Capture the cell that displays the provided text and extract its (x, y) central coordinate. 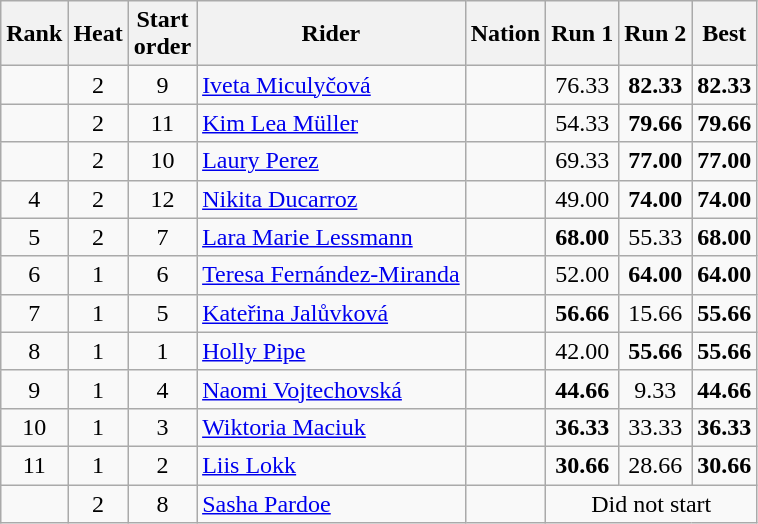
Nikita Ducarroz (332, 199)
15.66 (656, 313)
Laury Perez (332, 161)
33.33 (656, 427)
Liis Lokk (332, 465)
3 (162, 427)
Best (724, 34)
28.66 (656, 465)
54.33 (582, 123)
Naomi Vojtechovská (332, 389)
12 (162, 199)
9.33 (656, 389)
Heat (98, 34)
55.33 (656, 237)
Kim Lea Müller (332, 123)
Holly Pipe (332, 351)
Rank (34, 34)
Run 2 (656, 34)
Iveta Miculyčová (332, 85)
Sasha Pardoe (332, 503)
Nation (505, 34)
76.33 (582, 85)
Rider (332, 34)
Wiktoria Maciuk (332, 427)
49.00 (582, 199)
42.00 (582, 351)
Startorder (162, 34)
Kateřina Jalůvková (332, 313)
Lara Marie Lessmann (332, 237)
69.33 (582, 161)
Teresa Fernández-Miranda (332, 275)
Run 1 (582, 34)
Did not start (652, 503)
52.00 (582, 275)
56.66 (582, 313)
